Return [X, Y] of the center of cell containing provided text 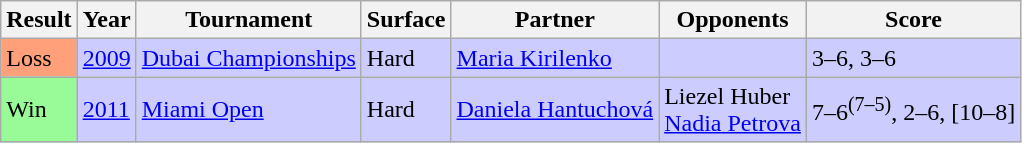
Loss [39, 58]
Dubai Championships [248, 58]
Win [39, 110]
Result [39, 20]
Liezel Huber Nadia Petrova [733, 110]
Maria Kirilenko [555, 58]
Year [106, 20]
Partner [555, 20]
Surface [406, 20]
3–6, 3–6 [913, 58]
Tournament [248, 20]
2009 [106, 58]
Score [913, 20]
Miami Open [248, 110]
2011 [106, 110]
7–6(7–5), 2–6, [10–8] [913, 110]
Opponents [733, 20]
Daniela Hantuchová [555, 110]
